Output the [X, Y] coordinate of the center of the cell containing the given text.  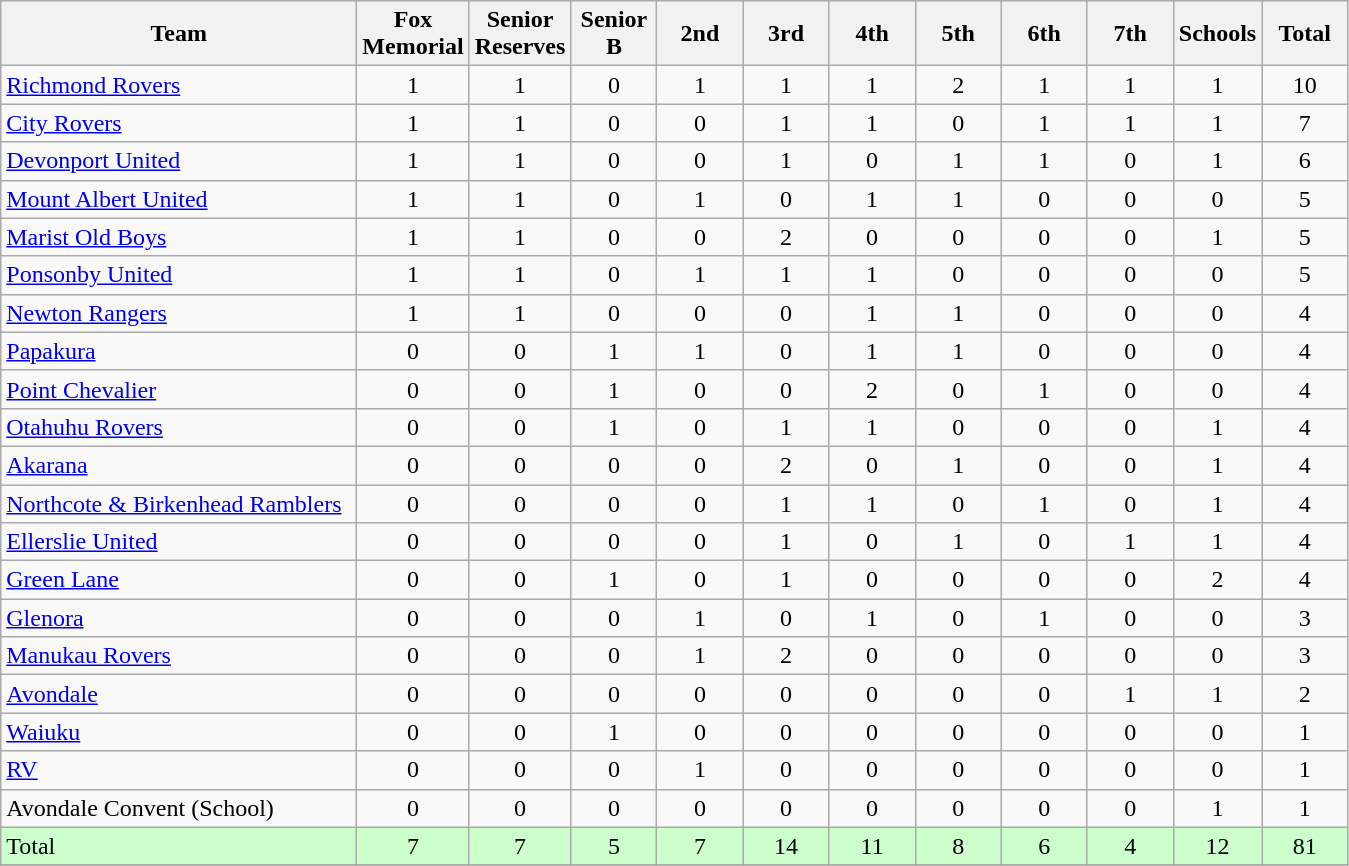
2nd [700, 34]
Team [179, 34]
8 [958, 846]
Avondale Convent (School) [179, 808]
7th [1130, 34]
Northcote & Birkenhead Ramblers [179, 503]
Otahuhu Rovers [179, 427]
RV [179, 770]
Marist Old Boys [179, 237]
5th [958, 34]
3rd [786, 34]
Newton Rangers [179, 313]
11 [872, 846]
14 [786, 846]
81 [1305, 846]
4th [872, 34]
Fox Memorial [413, 34]
Richmond Rovers [179, 85]
Green Lane [179, 580]
Glenora [179, 618]
Papakura [179, 351]
12 [1217, 846]
Akarana [179, 465]
Manukau Rovers [179, 656]
10 [1305, 85]
Point Chevalier [179, 389]
Schools [1217, 34]
Senior B [614, 34]
Senior Reserves [520, 34]
Avondale [179, 694]
City Rovers [179, 123]
Ellerslie United [179, 542]
Ponsonby United [179, 275]
Waiuku [179, 732]
Devonport United [179, 161]
6th [1044, 34]
Mount Albert United [179, 199]
